For the text-containing cell, return its midpoint in [X, Y] coordinate format. 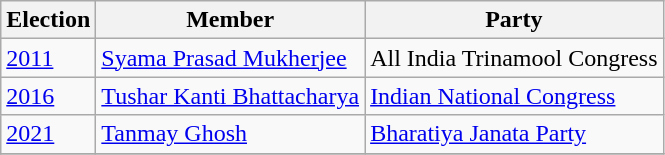
2011 [48, 58]
Tanmay Ghosh [230, 134]
Indian National Congress [514, 96]
Election [48, 20]
Tushar Kanti Bhattacharya [230, 96]
2016 [48, 96]
Party [514, 20]
Bharatiya Janata Party [514, 134]
Syama Prasad Mukherjee [230, 58]
Member [230, 20]
2021 [48, 134]
All India Trinamool Congress [514, 58]
